Identify which cell holds the provided text, then report its (X, Y) central coordinate. 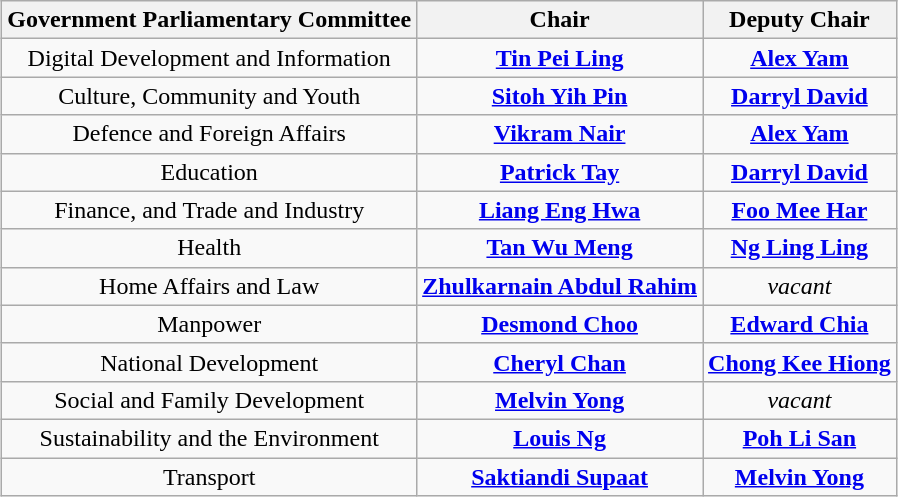
Defence and Foreign Affairs (210, 134)
Edward Chia (800, 324)
Sitoh Yih Pin (560, 96)
Saktiandi Supaat (560, 477)
Digital Development and Information (210, 58)
Finance, and Trade and Industry (210, 210)
Vikram Nair (560, 134)
Cheryl Chan (560, 362)
Ng Ling Ling (800, 248)
Manpower (210, 324)
Social and Family Development (210, 400)
Chong Kee Hiong (800, 362)
Patrick Tay (560, 172)
Government Parliamentary Committee (210, 20)
National Development (210, 362)
Poh Li San (800, 438)
Transport (210, 477)
Liang Eng Hwa (560, 210)
Louis Ng (560, 438)
Sustainability and the Environment (210, 438)
Tin Pei Ling (560, 58)
Deputy Chair (800, 20)
Desmond Choo (560, 324)
Foo Mee Har (800, 210)
Tan Wu Meng (560, 248)
Health (210, 248)
Chair (560, 20)
Culture, Community and Youth (210, 96)
Home Affairs and Law (210, 286)
Education (210, 172)
Zhulkarnain Abdul Rahim (560, 286)
